Pinpoint the cell where the given text exists, returning its [X, Y] midpoint coordinate. 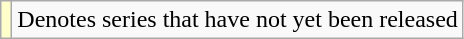
Denotes series that have not yet been released [238, 20]
